Pinpoint the cell where the given text exists, returning its (X, Y) midpoint coordinate. 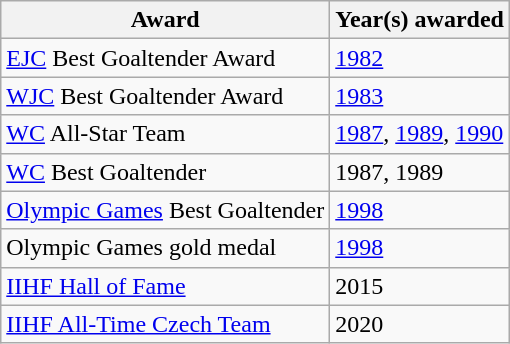
1987, 1989 (420, 172)
Year(s) awarded (420, 20)
WJC Best Goaltender Award (166, 96)
WC Best Goaltender (166, 172)
1983 (420, 96)
IIHF All-Time Czech Team (166, 324)
EJC Best Goaltender Award (166, 58)
2020 (420, 324)
Olympic Games gold medal (166, 248)
1987, 1989, 1990 (420, 134)
2015 (420, 286)
IIHF Hall of Fame (166, 286)
WC All-Star Team (166, 134)
1982 (420, 58)
Olympic Games Best Goaltender (166, 210)
Award (166, 20)
